Find where the given text appears and provide that cell's center as (X, Y) coordinate. 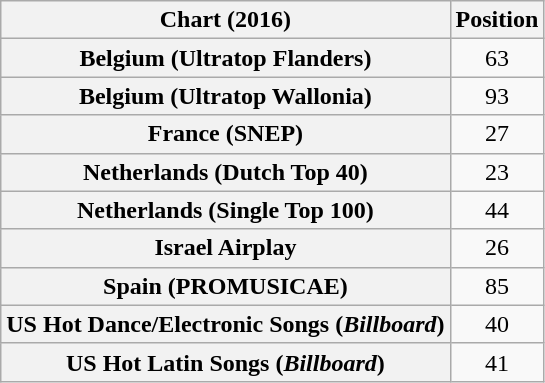
Position (497, 20)
Netherlands (Dutch Top 40) (226, 172)
63 (497, 58)
26 (497, 248)
Chart (2016) (226, 20)
France (SNEP) (226, 134)
Netherlands (Single Top 100) (226, 210)
Belgium (Ultratop Wallonia) (226, 96)
23 (497, 172)
US Hot Dance/Electronic Songs (Billboard) (226, 324)
85 (497, 286)
93 (497, 96)
40 (497, 324)
Spain (PROMUSICAE) (226, 286)
Israel Airplay (226, 248)
US Hot Latin Songs (Billboard) (226, 362)
Belgium (Ultratop Flanders) (226, 58)
41 (497, 362)
44 (497, 210)
27 (497, 134)
